Return (X, Y) of the center of cell containing provided text 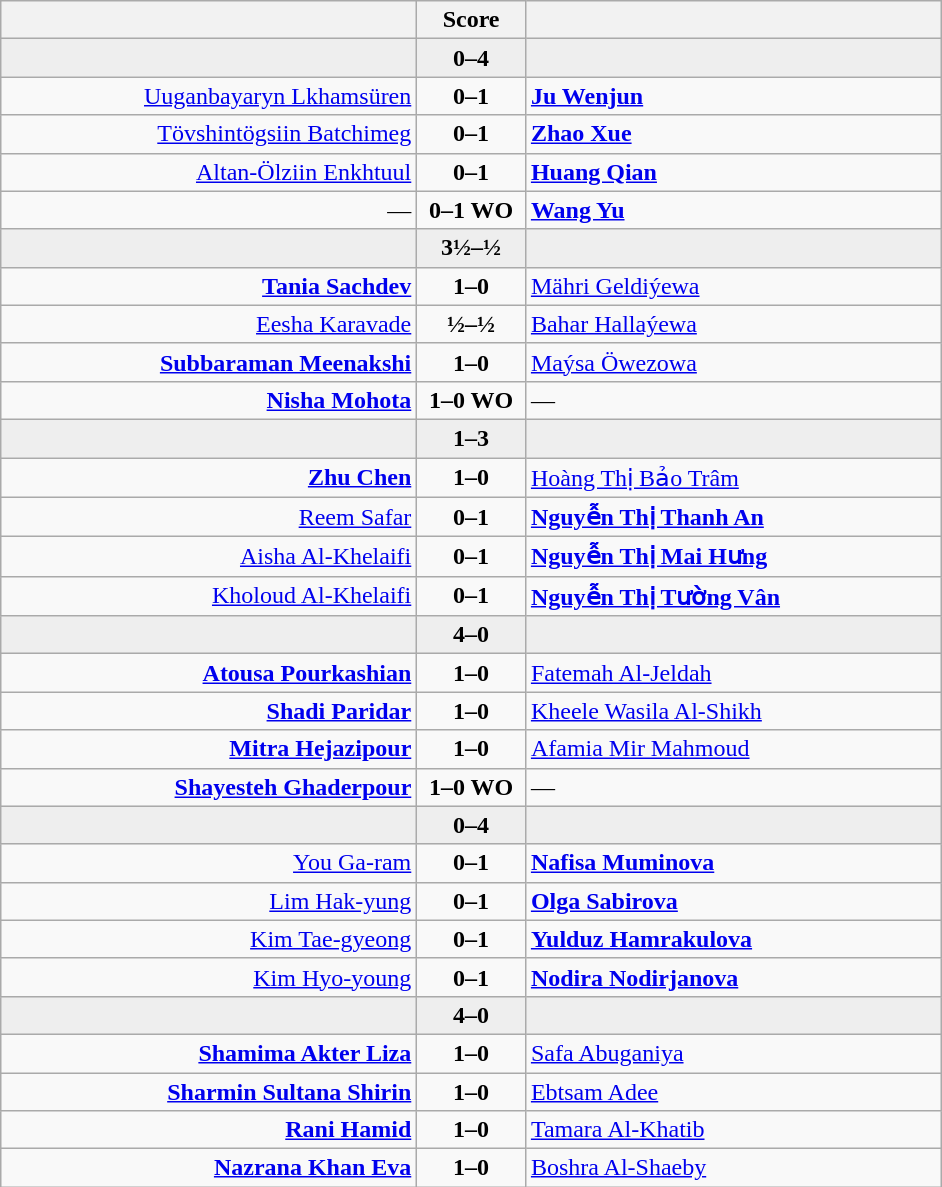
Rani Hamid (209, 1130)
½–½ (472, 324)
Nazrana Khan Eva (209, 1168)
Kim Hyo-young (209, 977)
Lim Hak-yung (209, 901)
Tövshintögsiin Batchimeg (209, 134)
Nodira Nodirjanova (733, 977)
Boshra Al-Shaeby (733, 1168)
Ebtsam Adee (733, 1091)
Kim Tae-gyeong (209, 939)
Shamima Akter Liza (209, 1053)
0–1 WO (472, 210)
Altan-Ölziin Enkhtuul (209, 172)
Yulduz Hamrakulova (733, 939)
You Ga-ram (209, 863)
Tamara Al-Khatib (733, 1130)
Kholoud Al-Khelaifi (209, 596)
Score (472, 20)
Mitra Hejazipour (209, 749)
Safa Abuganiya (733, 1053)
Ju Wenjun (733, 96)
1–3 (472, 438)
Sharmin Sultana Shirin (209, 1091)
Tania Sachdev (209, 286)
Bahar Hallaýewa (733, 324)
Reem Safar (209, 517)
Mähri Geldiýewa (733, 286)
Shayesteh Ghaderpour (209, 787)
Atousa Pourkashian (209, 673)
Uuganbayaryn Lkhamsüren (209, 96)
Zhu Chen (209, 478)
Hoàng Thị Bảo Trâm (733, 478)
Maýsa Öwezowa (733, 362)
Wang Yu (733, 210)
Nafisa Muminova (733, 863)
Aisha Al-Khelaifi (209, 557)
Huang Qian (733, 172)
Nguyễn Thị Mai Hưng (733, 557)
Afamia Mir Mahmoud (733, 749)
Nisha Mohota (209, 400)
Eesha Karavade (209, 324)
Fatemah Al-Jeldah (733, 673)
Kheele Wasila Al-Shikh (733, 711)
Subbaraman Meenakshi (209, 362)
Olga Sabirova (733, 901)
Shadi Paridar (209, 711)
Nguyễn Thị Tường Vân (733, 596)
Zhao Xue (733, 134)
3½–½ (472, 248)
Nguyễn Thị Thanh An (733, 517)
